Output the [x, y] coordinate of the center of the cell containing the given text.  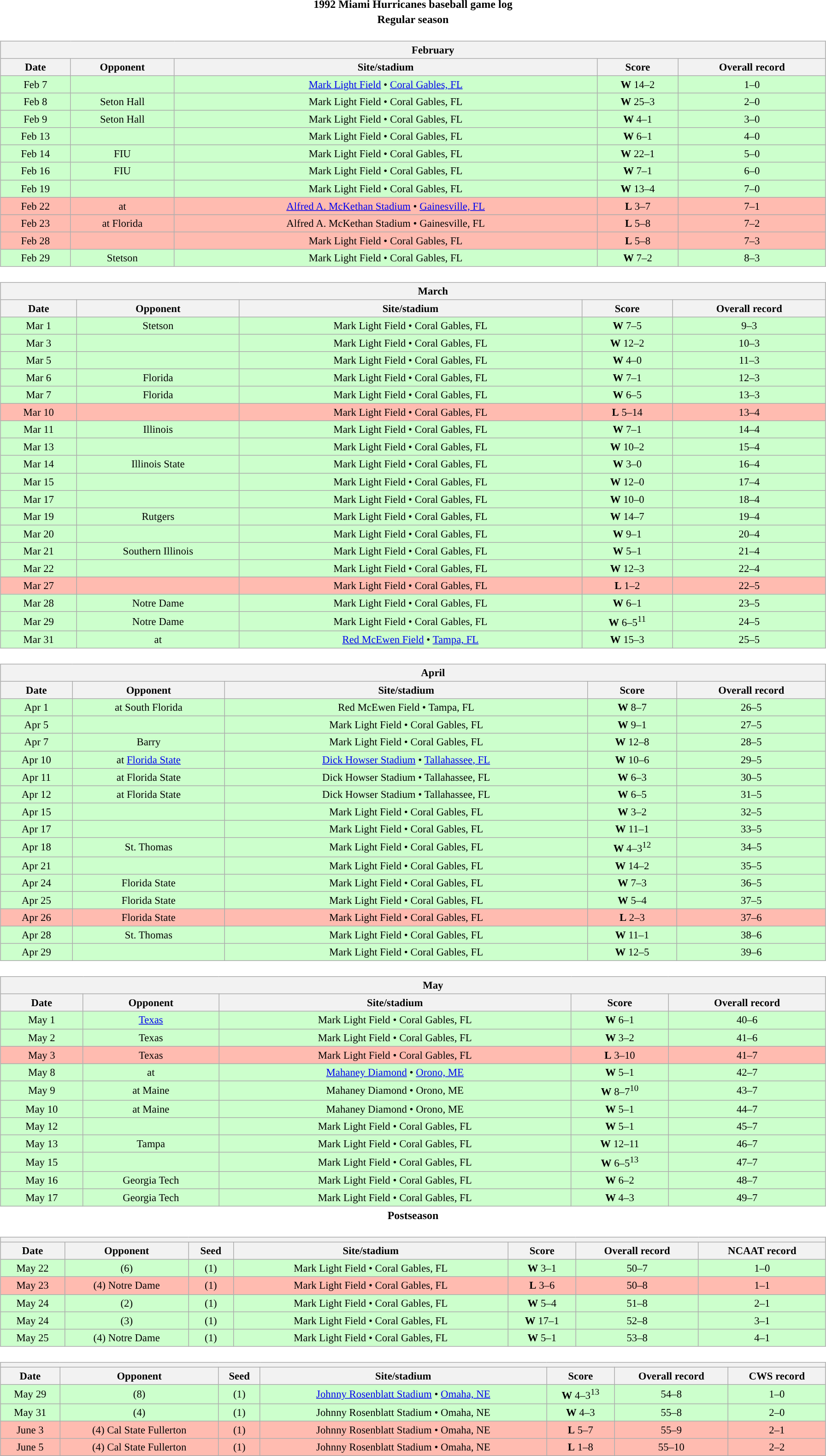
Apr 1 [36, 707]
Mar 1 [39, 326]
27–5 [751, 725]
W 8–7 [632, 707]
30–5 [751, 777]
L 5–14 [627, 413]
41–7 [747, 1055]
4–1 [762, 1338]
W 12–8 [632, 742]
8–3 [752, 258]
W 10–2 [627, 447]
Apr 29 [36, 952]
Apr 26 [36, 918]
L 3–6 [542, 1285]
12–3 [749, 377]
May 10 [41, 1109]
Feb 19 [35, 189]
W 17–1 [542, 1320]
May 2 [41, 1037]
2–2 [777, 1447]
Apr 21 [36, 866]
W 12–0 [627, 482]
55–8 [671, 1413]
May 8 [41, 1072]
26–5 [751, 707]
Mar 14 [39, 464]
Mar 29 [39, 621]
Feb 9 [35, 119]
L 1–2 [627, 586]
23–5 [749, 603]
at Florida [123, 223]
L 3–10 [619, 1055]
49–7 [747, 1198]
Apr 18 [36, 847]
W 7–2 [637, 258]
32–5 [751, 812]
14–4 [749, 430]
3–0 [752, 119]
W 4–1 [637, 119]
W 3–0 [627, 464]
7–3 [752, 241]
W 14–7 [627, 516]
Mar 22 [39, 568]
March [413, 291]
May 29 [30, 1394]
Tampa [151, 1144]
Illinois State [158, 464]
May 16 [41, 1180]
47–7 [747, 1162]
May 1 [41, 1020]
April [413, 673]
Apr 17 [36, 829]
54–8 [671, 1394]
22–5 [749, 586]
Apr 15 [36, 812]
40–6 [747, 1020]
Feb 29 [35, 258]
W 13–4 [637, 189]
Mar 13 [39, 447]
W 22–1 [637, 154]
May [413, 985]
9–3 [749, 326]
Mar 6 [39, 377]
Feb 23 [35, 223]
55–9 [671, 1430]
W 12–3 [627, 568]
W 7–3 [632, 883]
Apr 10 [36, 760]
W 10–6 [632, 760]
Rutgers [158, 516]
L 2–3 [632, 918]
7–0 [752, 189]
10–3 [749, 343]
5–0 [752, 154]
Apr 5 [36, 725]
33–5 [751, 829]
L 3–7 [637, 206]
Mar 20 [39, 534]
Illinois [158, 430]
20–4 [749, 534]
at South Florida [148, 707]
7–2 [752, 223]
Feb 13 [35, 136]
6–0 [752, 171]
(6) [127, 1268]
42–7 [747, 1072]
Mar 17 [39, 499]
31–5 [751, 794]
May 12 [41, 1126]
Barry [148, 742]
21–4 [749, 551]
19–4 [749, 516]
Mar 21 [39, 551]
16–4 [749, 464]
38–6 [751, 935]
L 5–7 [581, 1430]
46–7 [747, 1144]
May 31 [30, 1413]
Apr 11 [36, 777]
39–6 [751, 952]
Apr 28 [36, 935]
Feb 7 [35, 84]
Mar 28 [39, 603]
17–4 [749, 482]
Mar 7 [39, 395]
W 4–312 [632, 847]
June 5 [30, 1447]
13–4 [749, 413]
June 3 [30, 1430]
Mar 10 [39, 413]
52–8 [637, 1320]
Southern Illinois [158, 551]
W 7–5 [627, 326]
3–1 [762, 1320]
18–4 [749, 499]
Feb 22 [35, 206]
41–6 [747, 1037]
Apr 24 [36, 883]
May 3 [41, 1055]
36–5 [751, 883]
May 15 [41, 1162]
22–4 [749, 568]
Feb 14 [35, 154]
7–1 [752, 206]
W 12–5 [632, 952]
(8) [139, 1394]
(4) [139, 1413]
35–5 [751, 866]
Mar 15 [39, 482]
4–0 [752, 136]
May 17 [41, 1198]
48–7 [747, 1180]
CWS record [777, 1376]
W 8–710 [619, 1091]
Mar 11 [39, 430]
34–5 [751, 847]
May 22 [33, 1268]
Mar 19 [39, 516]
February [413, 50]
37–5 [751, 900]
W 3–1 [542, 1268]
W 10–0 [627, 499]
W 6–2 [619, 1180]
Mar 5 [39, 360]
Mar 3 [39, 343]
37–6 [751, 918]
W 4–313 [581, 1394]
Feb 28 [35, 241]
May 25 [33, 1338]
Mar 27 [39, 586]
W 15–3 [627, 640]
Mar 31 [39, 640]
29–5 [751, 760]
25–5 [749, 640]
W 6–513 [619, 1162]
50–7 [637, 1268]
NCAAT record [762, 1251]
Feb 16 [35, 171]
Apr 7 [36, 742]
(3) [127, 1320]
W 6–511 [627, 621]
43–7 [747, 1091]
May 23 [33, 1285]
Apr 12 [36, 794]
13–3 [749, 395]
55–10 [671, 1447]
44–7 [747, 1109]
53–8 [637, 1338]
W 12–11 [619, 1144]
1–1 [762, 1285]
May 9 [41, 1091]
24–5 [749, 621]
(2) [127, 1303]
Apr 25 [36, 900]
L 1–8 [581, 1447]
11–3 [749, 360]
W 6–3 [632, 777]
Feb 8 [35, 102]
W 25–3 [637, 102]
28–5 [751, 742]
W 12–2 [627, 343]
50–8 [637, 1285]
May 13 [41, 1144]
W 4–0 [627, 360]
45–7 [747, 1126]
15–4 [749, 447]
51–8 [637, 1303]
